Extract the [X, Y] coordinate from the center of the cell holding the provided text.  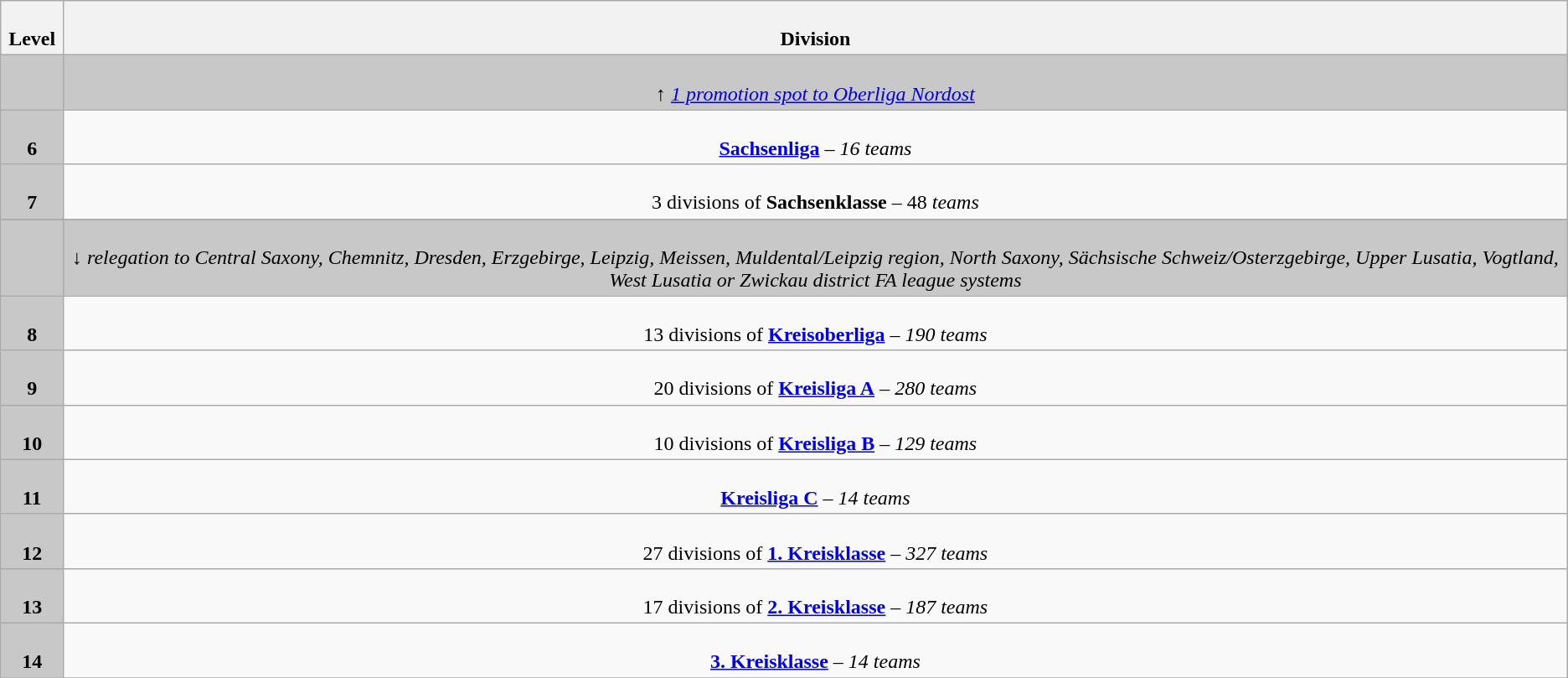
Division [816, 28]
13 divisions of Kreisoberliga – 190 teams [816, 323]
Kreisliga C – 14 teams [816, 486]
9 [32, 377]
8 [32, 323]
27 divisions of 1. Kreisklasse – 327 teams [816, 541]
3 divisions of Sachsenklasse – 48 teams [816, 191]
6 [32, 137]
Level [32, 28]
13 [32, 595]
Sachsenliga – 16 teams [816, 137]
10 [32, 432]
17 divisions of 2. Kreisklasse – 187 teams [816, 595]
12 [32, 541]
7 [32, 191]
10 divisions of Kreisliga B – 129 teams [816, 432]
14 [32, 650]
↑ 1 promotion spot to Oberliga Nordost [816, 82]
3. Kreisklasse – 14 teams [816, 650]
11 [32, 486]
20 divisions of Kreisliga A – 280 teams [816, 377]
